Search for the cell housing the specified text and yield its [X, Y] center coordinate. 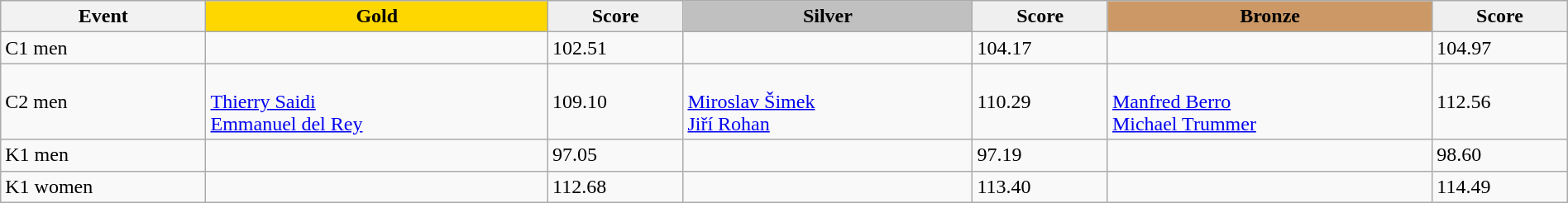
C1 men [103, 48]
98.60 [1500, 155]
97.19 [1040, 155]
110.29 [1040, 101]
113.40 [1040, 186]
97.05 [615, 155]
Bronze [1269, 17]
112.68 [615, 186]
104.97 [1500, 48]
K1 men [103, 155]
Silver [828, 17]
Thierry SaidiEmmanuel del Rey [377, 101]
102.51 [615, 48]
Gold [377, 17]
K1 women [103, 186]
104.17 [1040, 48]
Manfred BerroMichael Trummer [1269, 101]
109.10 [615, 101]
Miroslav ŠimekJiří Rohan [828, 101]
114.49 [1500, 186]
C2 men [103, 101]
Event [103, 17]
112.56 [1500, 101]
